Return the [x, y] coordinate for the center point of the cell that contains the specified text.  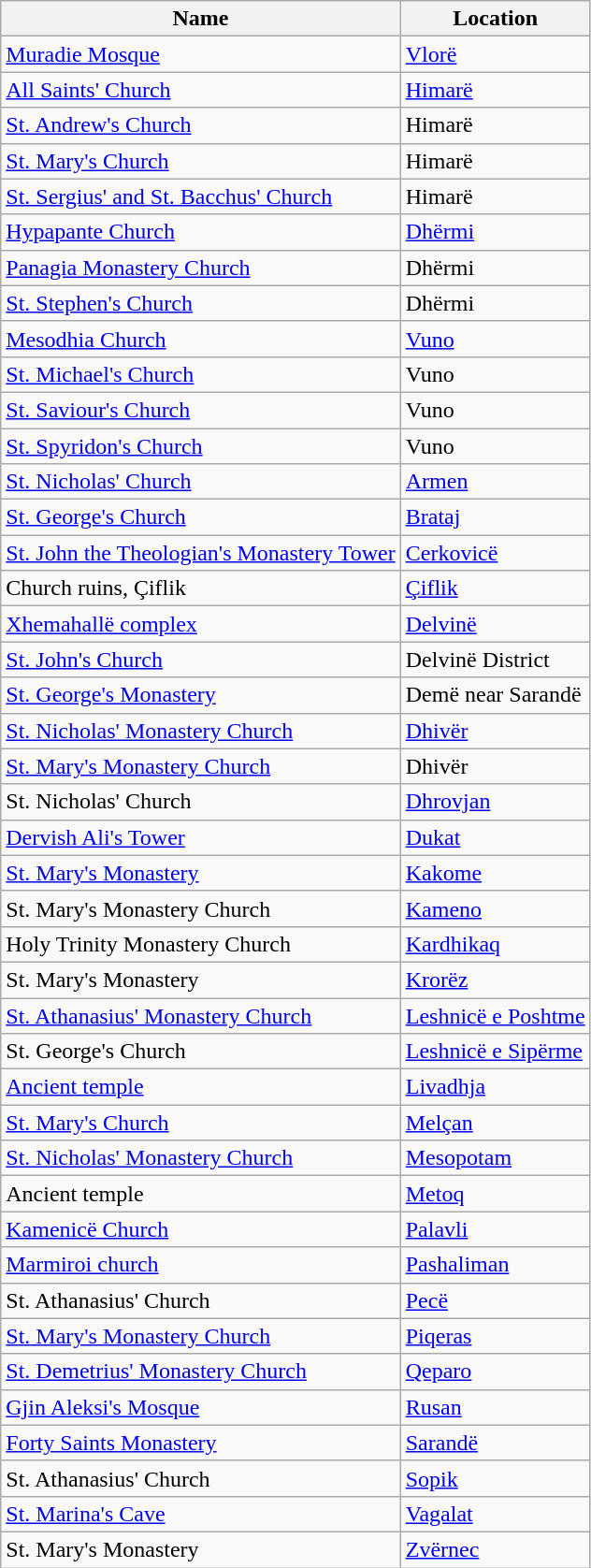
Gjin Aleksi's Mosque [200, 1407]
Leshnicë e Poshtme [496, 1015]
Muradie Mosque [200, 54]
Demë near Sarandë [496, 695]
Pecë [496, 1300]
Palavli [496, 1229]
Piqeras [496, 1336]
Vlorë [496, 54]
Dervish Ali's Tower [200, 837]
Qeparo [496, 1372]
Armen [496, 482]
St. Saviour's Church [200, 410]
Cerkovicë [496, 553]
Vagalat [496, 1514]
Kardhikaq [496, 944]
Holy Trinity Monastery Church [200, 944]
St. George's Monastery [200, 695]
Leshnicë e Sipërme [496, 1052]
St. John the Theologian's Monastery Tower [200, 553]
St. Michael's Church [200, 374]
Metoq [496, 1194]
St. Andrew's Church [200, 125]
St. Sergius' and St. Bacchus' Church [200, 196]
Hypapante Church [200, 232]
Delvinë District [496, 660]
Name [200, 19]
St. Spyridon's Church [200, 446]
Pashaliman [496, 1265]
Location [496, 19]
Livadhja [496, 1087]
Mesodhia Church [200, 339]
Forty Saints Monastery [200, 1443]
St. Athanasius' Monastery Church [200, 1015]
Dhrovjan [496, 802]
St. John's Church [200, 660]
Melçan [496, 1123]
Xhemahallë complex [200, 624]
Çiflik [496, 588]
Brataj [496, 517]
St. Stephen's Church [200, 303]
Dukat [496, 837]
Panagia Monastery Church [200, 268]
Rusan [496, 1407]
Marmiroi church [200, 1265]
Mesopotam [496, 1158]
All Saints' Church [200, 90]
Zvërnec [496, 1549]
Kamenicë Church [200, 1229]
St. Marina's Cave [200, 1514]
Sarandë [496, 1443]
Church ruins, Çiflik [200, 588]
St. Demetrius' Monastery Church [200, 1372]
Sopik [496, 1478]
Delvinë [496, 624]
Kakome [496, 873]
Kameno [496, 908]
Krorëz [496, 980]
